Detect which cell encompasses the target text, then output its (X, Y) center coordinate. 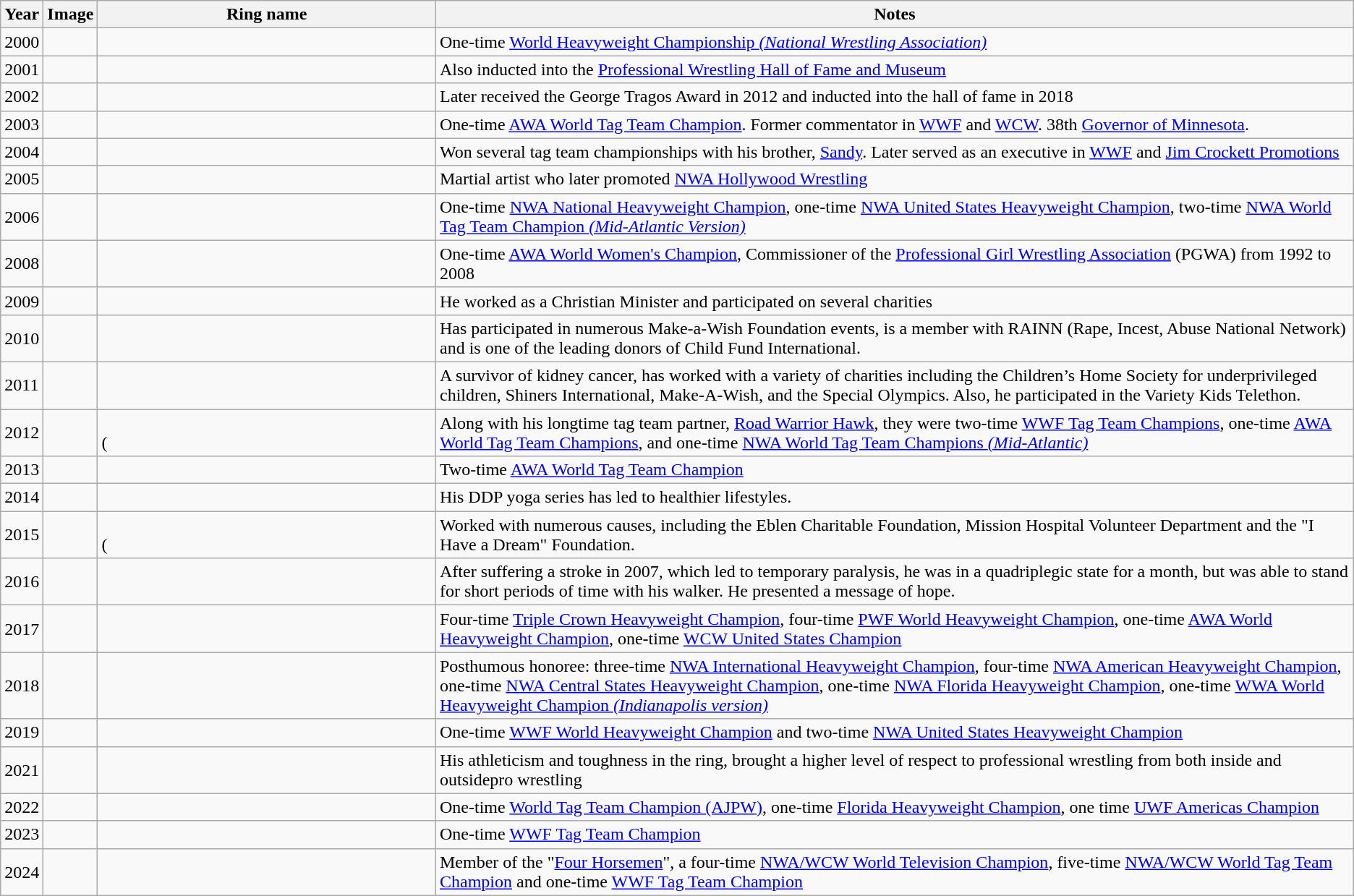
2014 (22, 498)
2013 (22, 470)
2002 (22, 97)
Notes (894, 14)
2009 (22, 301)
2001 (22, 69)
Image (71, 14)
One-time World Heavyweight Championship (National Wrestling Association) (894, 42)
2012 (22, 432)
2004 (22, 152)
One-time WWF World Heavyweight Champion and two-time NWA United States Heavyweight Champion (894, 733)
Martial artist who later promoted NWA Hollywood Wrestling (894, 179)
2003 (22, 124)
His DDP yoga series has led to healthier lifestyles. (894, 498)
2016 (22, 581)
Year (22, 14)
2005 (22, 179)
His athleticism and toughness in the ring, brought a higher level of respect to professional wrestling from both inside and outsidepro wrestling (894, 769)
Worked with numerous causes, including the Eblen Charitable Foundation, Mission Hospital Volunteer Department and the "I Have a Dream" Foundation. (894, 535)
One-time AWA World Tag Team Champion. Former commentator in WWF and WCW. 38th Governor of Minnesota. (894, 124)
One-time WWF Tag Team Champion (894, 835)
Later received the George Tragos Award in 2012 and inducted into the hall of fame in 2018 (894, 97)
Two-time AWA World Tag Team Champion (894, 470)
2011 (22, 385)
He worked as a Christian Minister and participated on several charities (894, 301)
2015 (22, 535)
2018 (22, 686)
2023 (22, 835)
2017 (22, 629)
Ring name (267, 14)
2000 (22, 42)
2010 (22, 338)
2021 (22, 769)
2019 (22, 733)
Also inducted into the Professional Wrestling Hall of Fame and Museum (894, 69)
2008 (22, 263)
2024 (22, 872)
2022 (22, 807)
2006 (22, 217)
One-time AWA World Women's Champion, Commissioner of the Professional Girl Wrestling Association (PGWA) from 1992 to 2008 (894, 263)
One-time World Tag Team Champion (AJPW), one-time Florida Heavyweight Champion, one time UWF Americas Champion (894, 807)
Won several tag team championships with his brother, Sandy. Later served as an executive in WWF and Jim Crockett Promotions (894, 152)
